Output the (x, y) coordinate of the center of the cell containing the given text.  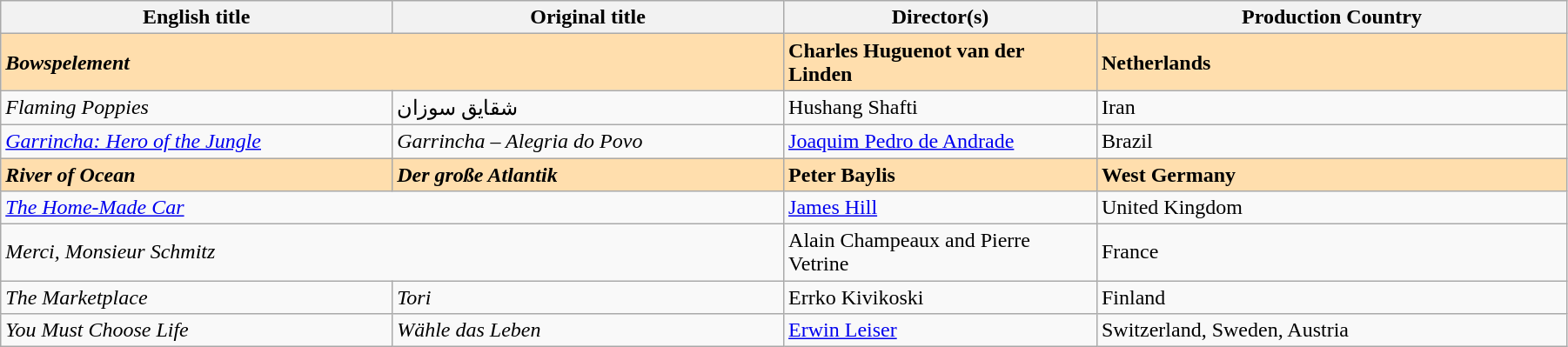
Production Country (1331, 17)
Errko Kivikoski (941, 297)
English title (197, 17)
Netherlands (1331, 63)
Flaming Poppies (197, 108)
The Home-Made Car (392, 208)
Merci, Monsieur Schmitz (392, 252)
Wähle das Leben (588, 330)
Tori (588, 297)
Peter Baylis (941, 175)
Director(s) (941, 17)
You Must Choose Life (197, 330)
Garrincha – Alegria do Povo (588, 141)
Der große Atlantik (588, 175)
Alain Champeaux and Pierre Vetrine (941, 252)
Garrincha: Hero of the Jungle (197, 141)
River of Ocean (197, 175)
Hushang Shafti (941, 108)
Bowspelement (392, 63)
Joaquim Pedro de Andrade (941, 141)
Finland (1331, 297)
United Kingdom (1331, 208)
James Hill (941, 208)
Switzerland, Sweden, Austria (1331, 330)
Erwin Leiser (941, 330)
شقایق سوزان (588, 108)
The Marketplace (197, 297)
Charles Huguenot van der Linden (941, 63)
Brazil (1331, 141)
West Germany (1331, 175)
Original title (588, 17)
Iran (1331, 108)
France (1331, 252)
